From the cell containing the given text, extract its center point as (X, Y) coordinate. 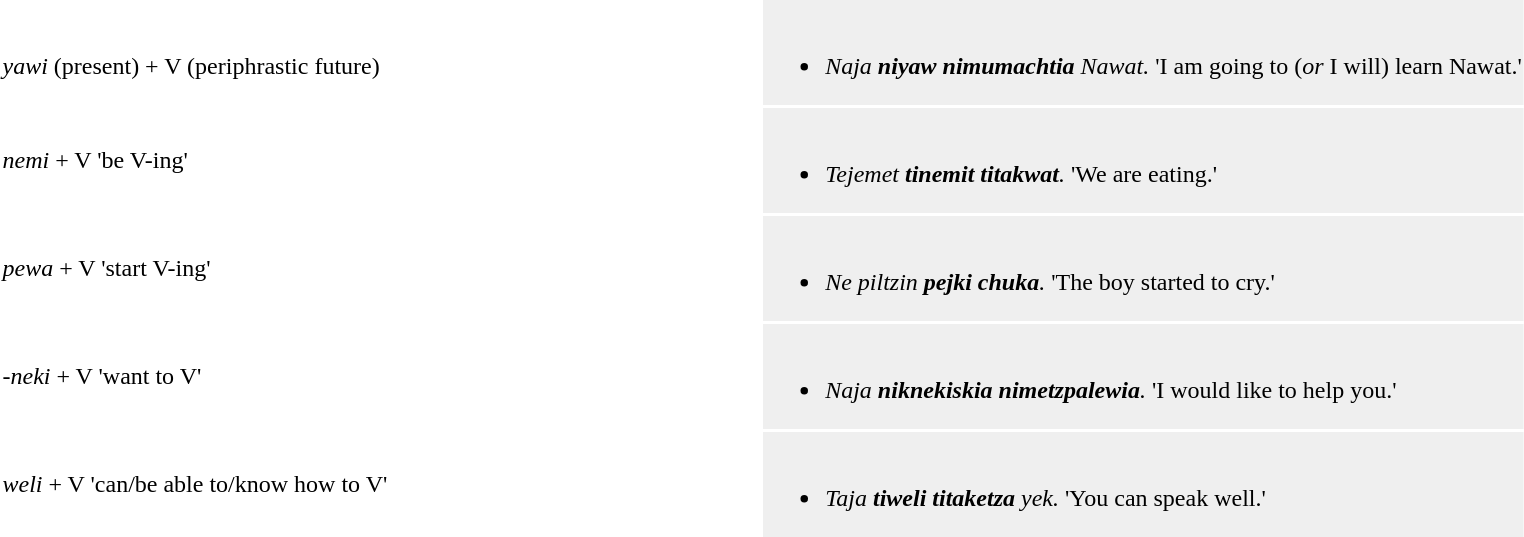
Naja niknekiskia nimetzpalewia. 'I would like to help you.' (1144, 376)
yawi (present) + V (periphrastic future) (381, 52)
Ne piltzin pejki chuka. 'The boy started to cry.' (1144, 268)
-neki + V 'want to V' (381, 376)
pewa + V 'start V-ing' (381, 268)
nemi + V 'be V-ing' (381, 160)
Taja tiweli titaketza yek. 'You can speak well.' (1144, 484)
weli + V 'can/be able to/know how to V' (381, 484)
Tejemet tinemit titakwat. 'We are eating.' (1144, 160)
Naja niyaw nimumachtia Nawat. 'I am going to (or I will) learn Nawat.' (1144, 52)
